Find where the given text appears and provide that cell's center as [x, y] coordinate. 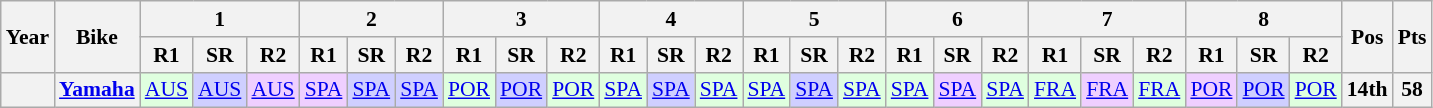
7 [1107, 19]
Yamaha [97, 90]
1 [220, 19]
6 [958, 19]
Pts [1412, 36]
8 [1263, 19]
Year [28, 36]
14th [1368, 90]
58 [1412, 90]
2 [372, 19]
3 [521, 19]
Pos [1368, 36]
Bike [97, 36]
5 [814, 19]
4 [670, 19]
